Determine the [x, y] coordinate at the center of the cell enclosing the given text.  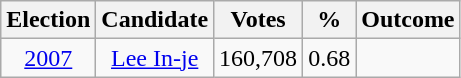
Votes [258, 20]
Outcome [408, 20]
Candidate [155, 20]
0.68 [330, 58]
% [330, 20]
Lee In-je [155, 58]
160,708 [258, 58]
Election [48, 20]
2007 [48, 58]
